Scan for the cell matching the given text and deliver its [X, Y] coordinate at center. 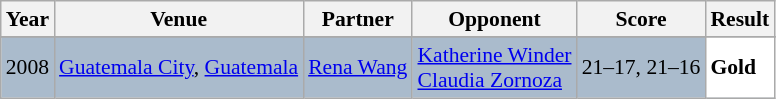
Venue [178, 19]
Katherine Winder Claudia Zornoza [494, 68]
Result [740, 19]
Guatemala City, Guatemala [178, 68]
2008 [28, 68]
Year [28, 19]
Rena Wang [358, 68]
Opponent [494, 19]
21–17, 21–16 [642, 68]
Gold [740, 68]
Score [642, 19]
Partner [358, 19]
